Capture the cell that displays the provided text and extract its (x, y) central coordinate. 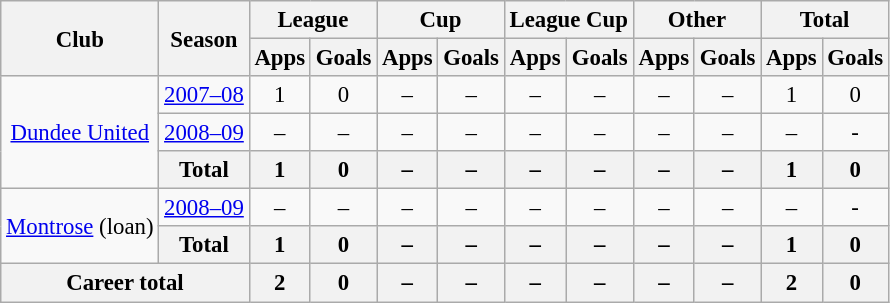
Cup (441, 20)
Career total (125, 283)
Montrose (loan) (80, 226)
2007–08 (204, 95)
Season (204, 38)
League Cup (568, 20)
Club (80, 38)
Other (697, 20)
Dundee United (80, 132)
League (313, 20)
